For the text-containing cell, return its midpoint in (x, y) coordinate format. 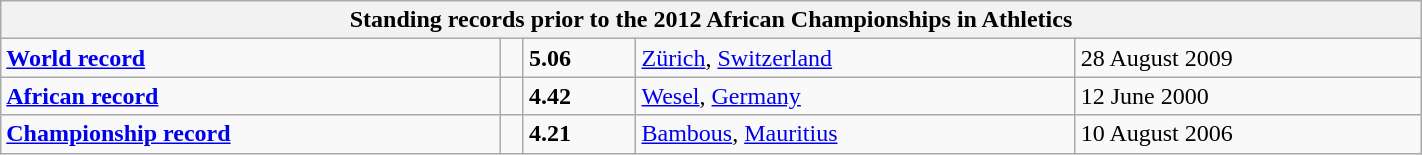
Championship record (250, 134)
10 August 2006 (1248, 134)
Standing records prior to the 2012 African Championships in Athletics (711, 20)
World record (250, 58)
5.06 (580, 58)
4.21 (580, 134)
Zürich, Switzerland (856, 58)
African record (250, 96)
Wesel, Germany (856, 96)
4.42 (580, 96)
28 August 2009 (1248, 58)
12 June 2000 (1248, 96)
Bambous, Mauritius (856, 134)
